Scan for the cell matching the given text and deliver its (X, Y) coordinate at center. 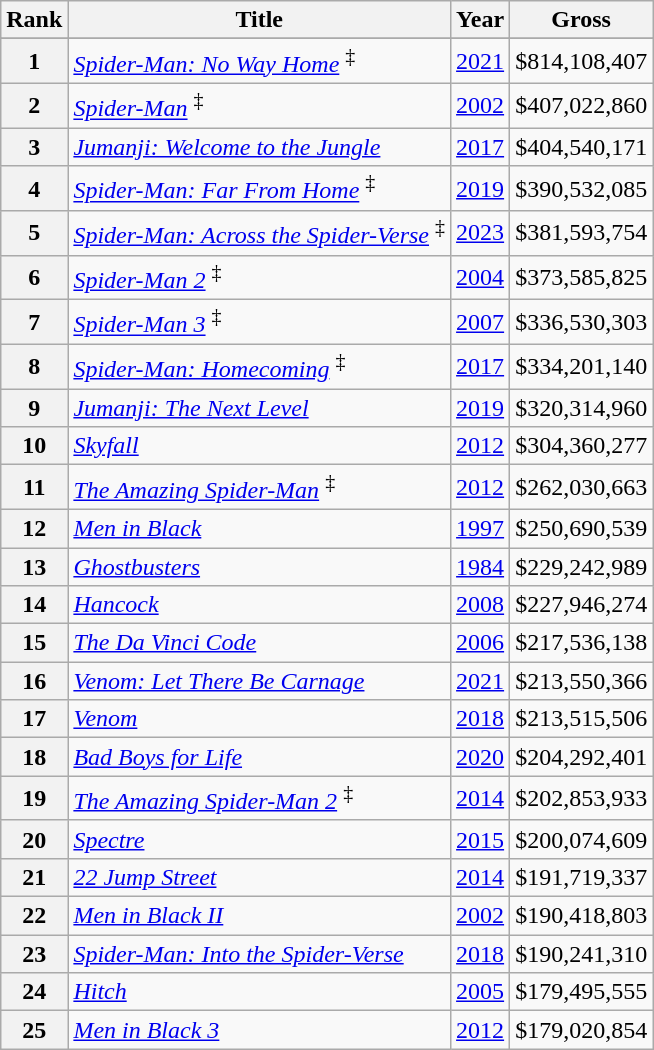
3 (34, 147)
Men in Black II (260, 916)
$190,241,310 (582, 954)
Title (260, 20)
Hitch (260, 992)
Bad Boys for Life (260, 757)
2006 (480, 643)
11 (34, 488)
23 (34, 954)
18 (34, 757)
14 (34, 605)
24 (34, 992)
The Da Vinci Code (260, 643)
2015 (480, 839)
2004 (480, 278)
Spectre (260, 839)
22 (34, 916)
Hancock (260, 605)
1984 (480, 567)
$191,719,337 (582, 877)
Jumanji: The Next Level (260, 408)
$190,418,803 (582, 916)
Spider-Man 2 ‡ (260, 278)
Gross (582, 20)
Men in Black (260, 528)
8 (34, 366)
4 (34, 188)
6 (34, 278)
Spider-Man ‡ (260, 106)
13 (34, 567)
$229,242,989 (582, 567)
21 (34, 877)
$320,314,960 (582, 408)
22 Jump Street (260, 877)
2020 (480, 757)
7 (34, 322)
$814,108,407 (582, 62)
Rank (34, 20)
Spider-Man: No Way Home ‡ (260, 62)
2005 (480, 992)
$202,853,933 (582, 798)
12 (34, 528)
$262,030,663 (582, 488)
Venom (260, 719)
2 (34, 106)
$407,022,860 (582, 106)
1 (34, 62)
Spider-Man: Homecoming ‡ (260, 366)
Spider-Man: Across the Spider-Verse ‡ (260, 234)
$390,532,085 (582, 188)
15 (34, 643)
2023 (480, 234)
Spider-Man 3 ‡ (260, 322)
$227,946,274 (582, 605)
$304,360,277 (582, 446)
17 (34, 719)
$204,292,401 (582, 757)
16 (34, 681)
$213,515,506 (582, 719)
$213,550,366 (582, 681)
2008 (480, 605)
$200,074,609 (582, 839)
Jumanji: Welcome to the Jungle (260, 147)
Venom: Let There Be Carnage (260, 681)
2007 (480, 322)
10 (34, 446)
The Amazing Spider-Man 2 ‡ (260, 798)
$179,020,854 (582, 1030)
Spider-Man: Far From Home ‡ (260, 188)
Ghostbusters (260, 567)
$334,201,140 (582, 366)
$336,530,303 (582, 322)
Skyfall (260, 446)
Year (480, 20)
The Amazing Spider-Man ‡ (260, 488)
$404,540,171 (582, 147)
$381,593,754 (582, 234)
19 (34, 798)
$373,585,825 (582, 278)
20 (34, 839)
Men in Black 3 (260, 1030)
25 (34, 1030)
$179,495,555 (582, 992)
5 (34, 234)
1997 (480, 528)
$217,536,138 (582, 643)
$250,690,539 (582, 528)
Spider-Man: Into the Spider-Verse (260, 954)
9 (34, 408)
